Pinpoint the cell where the given text exists, returning its [X, Y] midpoint coordinate. 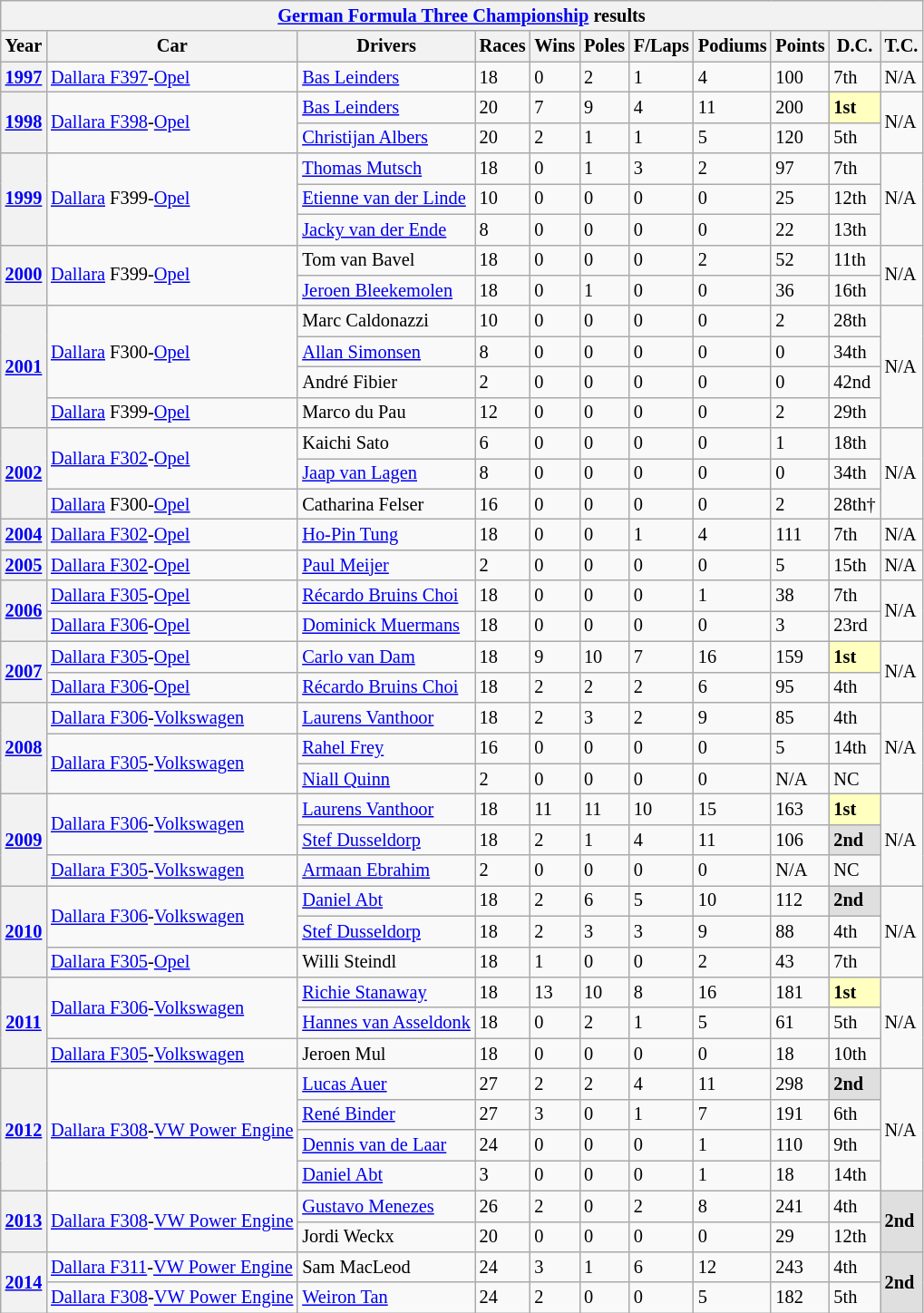
298 [800, 1084]
Jeroen Mul [386, 1054]
2011 [24, 1023]
52 [800, 260]
1999 [24, 199]
13th [855, 229]
163 [800, 809]
110 [800, 1145]
38 [800, 596]
Niall Quinn [386, 779]
28th† [855, 504]
42nd [855, 382]
11th [855, 260]
Catharina Felser [386, 504]
Jacky van der Ende [386, 229]
Dennis van de Laar [386, 1145]
Paul Meijer [386, 565]
Lucas Auer [386, 1084]
Rahel Frey [386, 748]
95 [800, 687]
Jeroen Bleekemolen [386, 290]
120 [800, 138]
D.C. [855, 46]
25 [800, 199]
2009 [24, 840]
Podiums [733, 46]
29th [855, 413]
Dallara F311-VW Power Engine [172, 1267]
Jaap van Lagen [386, 473]
Sam MacLeod [386, 1267]
Weiron Tan [386, 1298]
Jordi Weckx [386, 1237]
Thomas Mutsch [386, 169]
97 [800, 169]
Etienne van der Linde [386, 199]
Gustavo Menezes [386, 1206]
200 [800, 107]
Tom van Bavel [386, 260]
9th [855, 1145]
191 [800, 1114]
Points [800, 46]
Car [172, 46]
Ho-Pin Tung [386, 534]
2008 [24, 747]
112 [800, 900]
13 [555, 992]
2001 [24, 366]
43 [800, 962]
241 [800, 1206]
15th [855, 565]
10th [855, 1054]
René Binder [386, 1114]
2013 [24, 1221]
88 [800, 931]
Marco du Pau [386, 413]
26 [502, 1206]
36 [800, 290]
Willi Steindl [386, 962]
159 [800, 656]
6th [855, 1114]
2007 [24, 671]
Allan Simonsen [386, 352]
2012 [24, 1130]
T.C. [901, 46]
Dallara F397-Opel [172, 77]
Carlo van Dam [386, 656]
111 [800, 534]
Kaichi Sato [386, 443]
Richie Stanaway [386, 992]
2005 [24, 565]
2000 [24, 276]
Year [24, 46]
181 [800, 992]
German Formula Three Championship results [462, 15]
Marc Caldonazzi [386, 321]
182 [800, 1298]
Poles [604, 46]
Christijan Albers [386, 138]
85 [800, 717]
Hannes van Asseldonk [386, 1023]
Armaan Ebrahim [386, 870]
23rd [855, 626]
2006 [24, 611]
1997 [24, 77]
2004 [24, 534]
28th [855, 321]
18th [855, 443]
100 [800, 77]
61 [800, 1023]
Wins [555, 46]
Drivers [386, 46]
Dallara F398-Opel [172, 122]
243 [800, 1267]
29 [800, 1237]
Races [502, 46]
15 [733, 809]
Dominick Muermans [386, 626]
F/Laps [662, 46]
1998 [24, 122]
22 [800, 229]
16th [855, 290]
106 [800, 840]
2010 [24, 930]
2014 [24, 1282]
André Fibier [386, 382]
2002 [24, 473]
